For the text-containing cell, return its midpoint in [x, y] coordinate format. 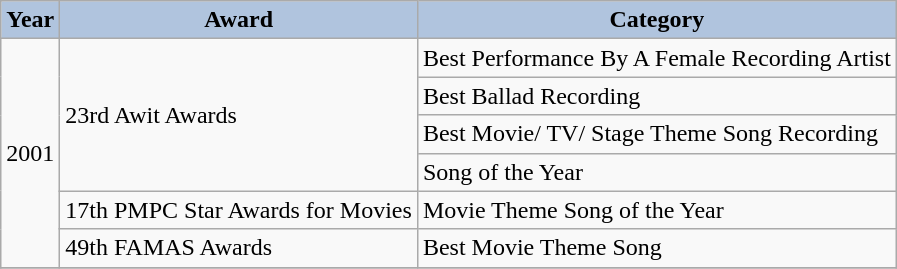
Best Performance By A Female Recording Artist [656, 58]
Best Movie/ TV/ Stage Theme Song Recording [656, 134]
Best Movie Theme Song [656, 248]
Song of the Year [656, 172]
Award [239, 20]
2001 [30, 153]
49th FAMAS Awards [239, 248]
23rd Awit Awards [239, 115]
Movie Theme Song of the Year [656, 210]
Best Ballad Recording [656, 96]
17th PMPC Star Awards for Movies [239, 210]
Year [30, 20]
Category [656, 20]
